Identify which cell holds the provided text, then report its [X, Y] central coordinate. 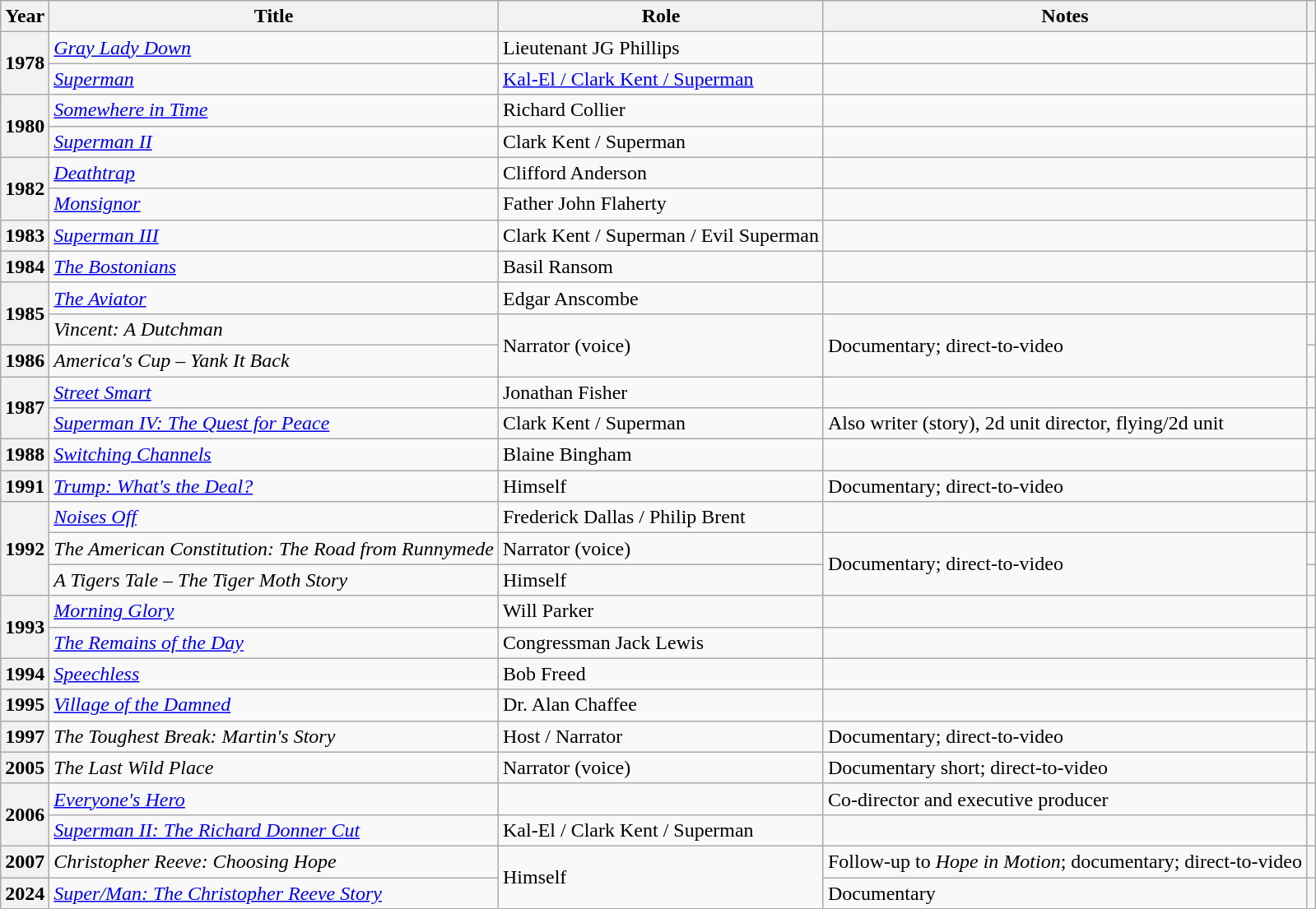
1994 [25, 674]
Clifford Anderson [660, 173]
Morning Glory [274, 611]
A Tigers Tale – The Tiger Moth Story [274, 580]
1993 [25, 627]
Switching Channels [274, 455]
1985 [25, 313]
2024 [25, 893]
Monsignor [274, 204]
America's Cup – Yank It Back [274, 360]
Superman IV: The Quest for Peace [274, 424]
Speechless [274, 674]
The Aviator [274, 298]
Deathtrap [274, 173]
Title [274, 16]
1997 [25, 736]
1987 [25, 408]
2005 [25, 768]
Blaine Bingham [660, 455]
Host / Narrator [660, 736]
Role [660, 16]
Trump: What's the Deal? [274, 486]
Superman [274, 79]
1988 [25, 455]
Also writer (story), 2d unit director, flying/2d unit [1065, 424]
Vincent: A Dutchman [274, 329]
Superman II: The Richard Donner Cut [274, 830]
Documentary [1065, 893]
1991 [25, 486]
2006 [25, 814]
Christopher Reeve: Choosing Hope [274, 861]
Dr. Alan Chaffee [660, 705]
Documentary short; direct-to-video [1065, 768]
1983 [25, 235]
Congressman Jack Lewis [660, 642]
Gray Lady Down [274, 48]
Superman III [274, 235]
Will Parker [660, 611]
2007 [25, 861]
The Toughest Break: Martin's Story [274, 736]
The American Constitution: The Road from Runnymede [274, 549]
Edgar Anscombe [660, 298]
Lieutenant JG Phillips [660, 48]
1995 [25, 705]
Super/Man: The Christopher Reeve Story [274, 893]
Richard Collier [660, 110]
Clark Kent / Superman / Evil Superman [660, 235]
1980 [25, 126]
Notes [1065, 16]
Year [25, 16]
Father John Flaherty [660, 204]
1992 [25, 549]
Follow-up to Hope in Motion; documentary; direct-to-video [1065, 861]
Street Smart [274, 392]
1984 [25, 267]
Superman II [274, 141]
Village of the Damned [274, 705]
The Bostonians [274, 267]
The Remains of the Day [274, 642]
Everyone's Hero [274, 799]
Bob Freed [660, 674]
Frederick Dallas / Philip Brent [660, 517]
The Last Wild Place [274, 768]
1982 [25, 188]
Co-director and executive producer [1065, 799]
Basil Ransom [660, 267]
1986 [25, 360]
1978 [25, 63]
Noises Off [274, 517]
Jonathan Fisher [660, 392]
Somewhere in Time [274, 110]
